Identify which cell holds the provided text, then report its [X, Y] central coordinate. 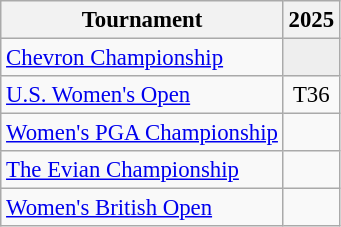
Women's British Open [142, 208]
T36 [311, 95]
The Evian Championship [142, 170]
U.S. Women's Open [142, 95]
2025 [311, 20]
Women's PGA Championship [142, 133]
Tournament [142, 20]
Chevron Championship [142, 58]
